Pinpoint the cell where the given text exists, returning its (x, y) midpoint coordinate. 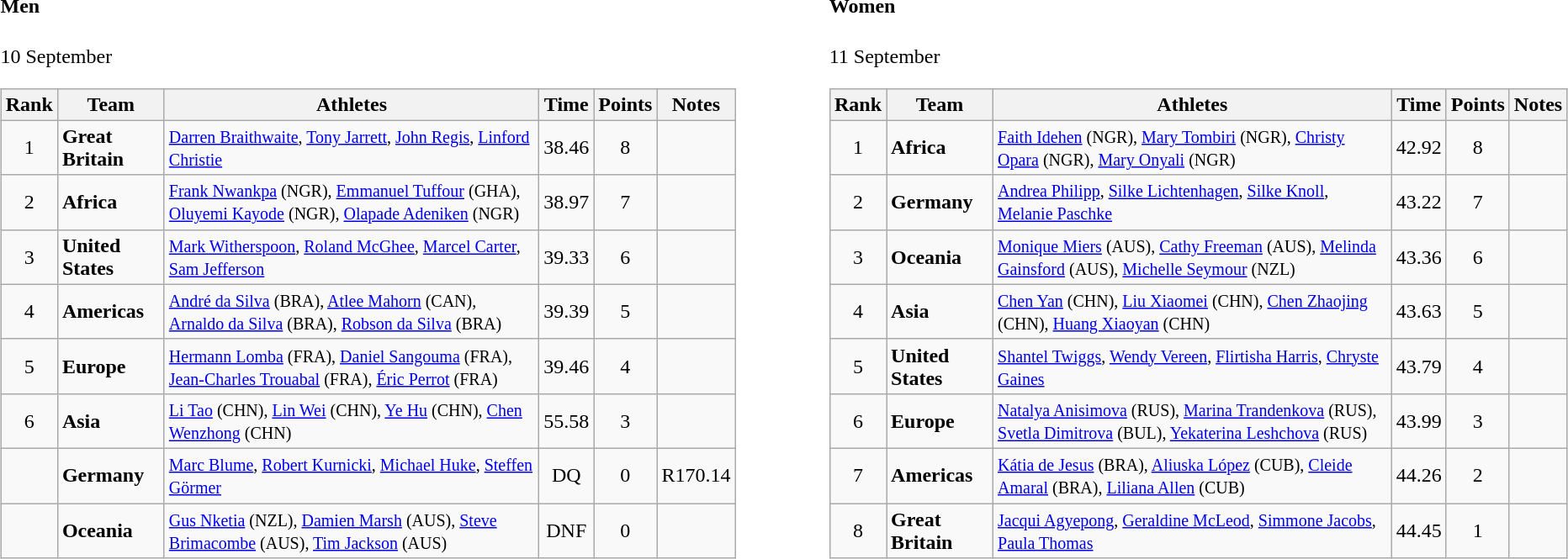
André da Silva (BRA), Atlee Mahorn (CAN), Arnaldo da Silva (BRA), Robson da Silva (BRA) (352, 311)
Monique Miers (AUS), Cathy Freeman (AUS), Melinda Gainsford (AUS), Michelle Seymour (NZL) (1193, 257)
DNF (567, 531)
44.26 (1418, 476)
Faith Idehen (NGR), Mary Tombiri (NGR), Christy Opara (NGR), Mary Onyali (NGR) (1193, 148)
Kátia de Jesus (BRA), Aliuska López (CUB), Cleide Amaral (BRA), Liliana Allen (CUB) (1193, 476)
Frank Nwankpa (NGR), Emmanuel Tuffour (GHA), Oluyemi Kayode (NGR), Olapade Adeniken (NGR) (352, 202)
Andrea Philipp, Silke Lichtenhagen, Silke Knoll, Melanie Paschke (1193, 202)
Shantel Twiggs, Wendy Vereen, Flirtisha Harris, Chryste Gaines (1193, 367)
38.46 (567, 148)
43.36 (1418, 257)
DQ (567, 476)
55.58 (567, 420)
38.97 (567, 202)
43.99 (1418, 420)
43.22 (1418, 202)
44.45 (1418, 531)
39.39 (567, 311)
Natalya Anisimova (RUS), Marina Trandenkova (RUS), Svetla Dimitrova (BUL), Yekaterina Leshchova (RUS) (1193, 420)
43.63 (1418, 311)
R170.14 (697, 476)
39.33 (567, 257)
Jacqui Agyepong, Geraldine McLeod, Simmone Jacobs, Paula Thomas (1193, 531)
39.46 (567, 367)
42.92 (1418, 148)
Chen Yan (CHN), Liu Xiaomei (CHN), Chen Zhaojing (CHN), Huang Xiaoyan (CHN) (1193, 311)
Li Tao (CHN), Lin Wei (CHN), Ye Hu (CHN), Chen Wenzhong (CHN) (352, 420)
Hermann Lomba (FRA), Daniel Sangouma (FRA), Jean-Charles Trouabal (FRA), Éric Perrot (FRA) (352, 367)
43.79 (1418, 367)
Mark Witherspoon, Roland McGhee, Marcel Carter, Sam Jefferson (352, 257)
Marc Blume, Robert Kurnicki, Michael Huke, Steffen Görmer (352, 476)
Darren Braithwaite, Tony Jarrett, John Regis, Linford Christie (352, 148)
Gus Nketia (NZL), Damien Marsh (AUS), Steve Brimacombe (AUS), Tim Jackson (AUS) (352, 531)
